Extract the (x, y) coordinate from the center of the cell holding the provided text.  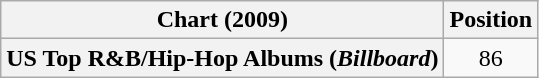
Chart (2009) (222, 20)
US Top R&B/Hip-Hop Albums (Billboard) (222, 58)
Position (491, 20)
86 (491, 58)
